Identify which cell holds the provided text, then report its [x, y] central coordinate. 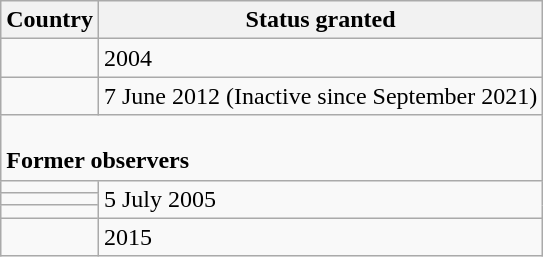
2015 [320, 237]
Former observers [272, 148]
7 June 2012 (Inactive since September 2021) [320, 96]
5 July 2005 [320, 199]
Country [50, 20]
Status granted [320, 20]
2004 [320, 58]
